Provide the [X, Y] coordinate of the cell's center where the given text is located.  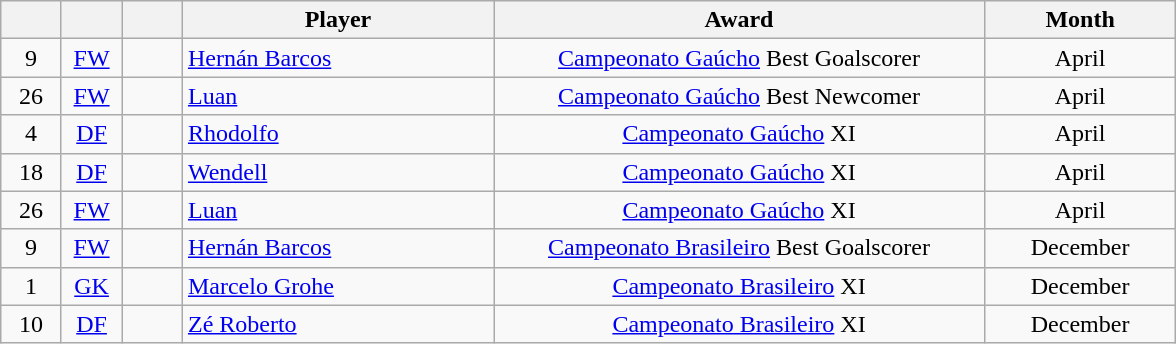
Zé Roberto [338, 324]
Campeonato Brasileiro Best Goalscorer [740, 248]
GK [92, 286]
Award [740, 20]
1 [32, 286]
Player [338, 20]
Campeonato Gaúcho Best Goalscorer [740, 58]
Marcelo Grohe [338, 286]
18 [32, 172]
Month [1080, 20]
Wendell [338, 172]
Rhodolfo [338, 134]
10 [32, 324]
4 [32, 134]
Campeonato Gaúcho Best Newcomer [740, 96]
